Pinpoint the cell where the given text exists, returning its [x, y] midpoint coordinate. 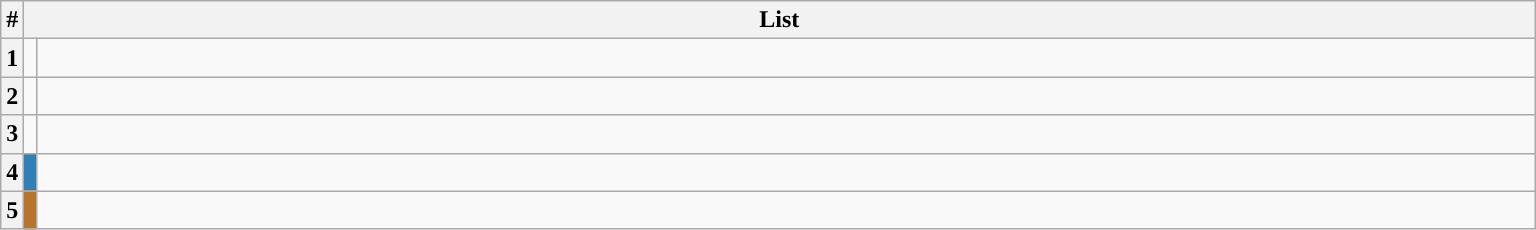
2 [12, 96]
3 [12, 134]
List [780, 20]
1 [12, 58]
# [12, 20]
4 [12, 172]
5 [12, 210]
